Output the [X, Y] coordinate of the center of the cell containing the given text.  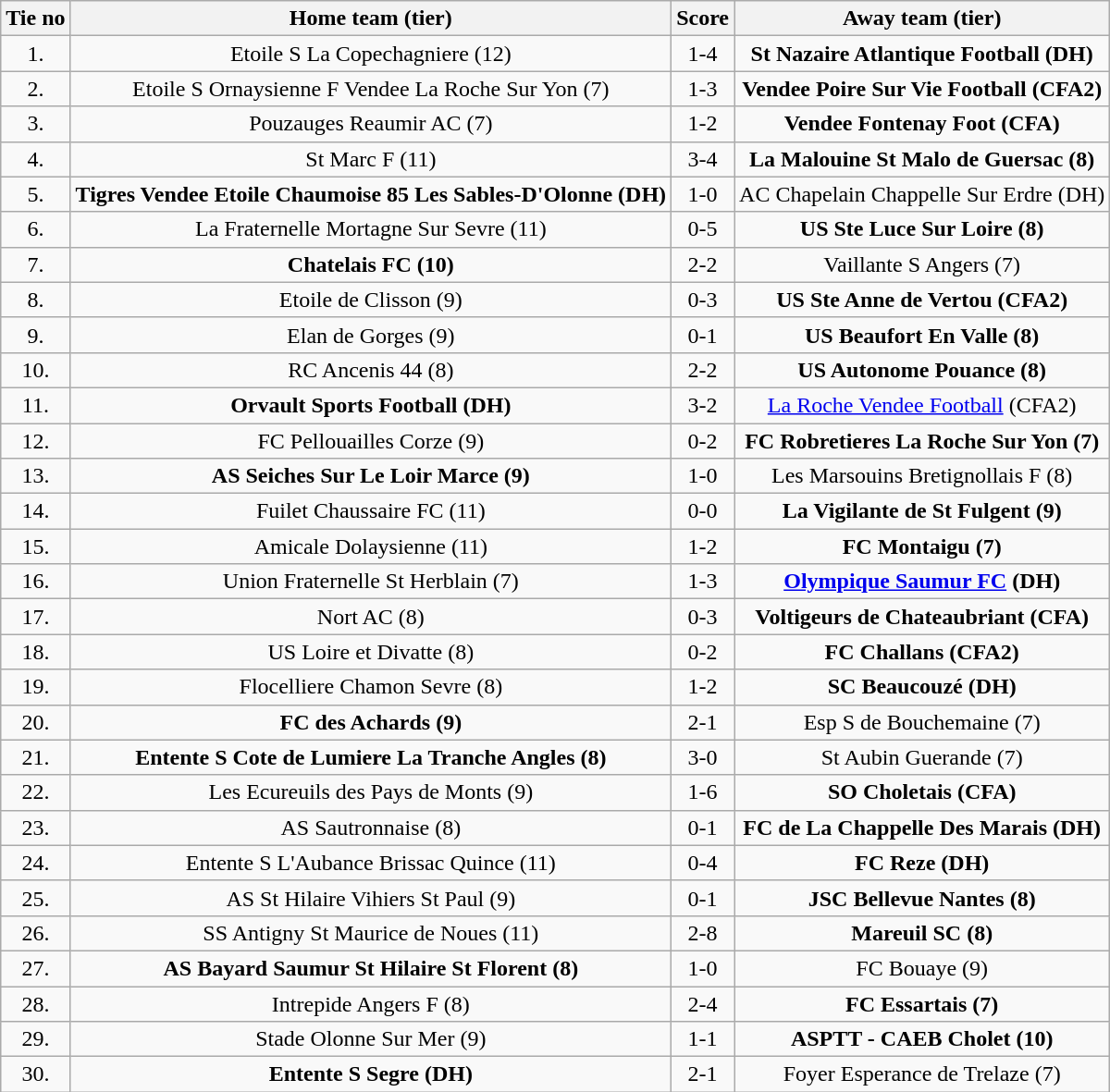
Amicale Dolaysienne (11) [371, 546]
Flocelliere Chamon Sevre (8) [371, 687]
26. [35, 933]
FC Bouaye (9) [922, 968]
Mareuil SC (8) [922, 933]
1-6 [703, 792]
Vendee Poire Sur Vie Football (CFA2) [922, 89]
3-2 [703, 405]
La Fraternelle Mortagne Sur Sevre (11) [371, 229]
11. [35, 405]
St Aubin Guerande (7) [922, 757]
FC des Achards (9) [371, 722]
1. [35, 54]
0-0 [703, 511]
Score [703, 18]
9. [35, 335]
FC Robretieres La Roche Sur Yon (7) [922, 441]
FC Challans (CFA2) [922, 652]
Olympique Saumur FC (DH) [922, 582]
23. [35, 828]
Union Fraternelle St Herblain (7) [371, 582]
US Beaufort En Valle (8) [922, 335]
Pouzauges Reaumir AC (7) [371, 124]
29. [35, 1039]
2-8 [703, 933]
Foyer Esperance de Trelaze (7) [922, 1074]
AS Sautronnaise (8) [371, 828]
6. [35, 229]
3-4 [703, 159]
7. [35, 264]
18. [35, 652]
14. [35, 511]
21. [35, 757]
20. [35, 722]
16. [35, 582]
4. [35, 159]
FC de La Chappelle Des Marais (DH) [922, 828]
3-0 [703, 757]
28. [35, 1003]
SC Beaucouzé (DH) [922, 687]
30. [35, 1074]
0-5 [703, 229]
ASPTT - CAEB Cholet (10) [922, 1039]
Fuilet Chaussaire FC (11) [371, 511]
1-4 [703, 54]
Etoile de Clisson (9) [371, 300]
13. [35, 476]
La Malouine St Malo de Guersac (8) [922, 159]
Nort AC (8) [371, 617]
Intrepide Angers F (8) [371, 1003]
3. [35, 124]
Esp S de Bouchemaine (7) [922, 722]
Voltigeurs de Chateaubriant (CFA) [922, 617]
AS St Hilaire Vihiers St Paul (9) [371, 898]
17. [35, 617]
2. [35, 89]
Entente S Segre (DH) [371, 1074]
27. [35, 968]
US Loire et Divatte (8) [371, 652]
Tie no [35, 18]
JSC Bellevue Nantes (8) [922, 898]
Etoile S La Copechagniere (12) [371, 54]
Entente S L'Aubance Brissac Quince (11) [371, 863]
24. [35, 863]
0-4 [703, 863]
FC Montaigu (7) [922, 546]
US Ste Luce Sur Loire (8) [922, 229]
AS Bayard Saumur St Hilaire St Florent (8) [371, 968]
Vendee Fontenay Foot (CFA) [922, 124]
15. [35, 546]
10. [35, 370]
Les Ecureuils des Pays de Monts (9) [371, 792]
FC Essartais (7) [922, 1003]
La Vigilante de St Fulgent (9) [922, 511]
Elan de Gorges (9) [371, 335]
Vaillante S Angers (7) [922, 264]
US Ste Anne de Vertou (CFA2) [922, 300]
5. [35, 194]
St Marc F (11) [371, 159]
La Roche Vendee Football (CFA2) [922, 405]
St Nazaire Atlantique Football (DH) [922, 54]
19. [35, 687]
12. [35, 441]
22. [35, 792]
US Autonome Pouance (8) [922, 370]
1-1 [703, 1039]
Away team (tier) [922, 18]
Tigres Vendee Etoile Chaumoise 85 Les Sables-D'Olonne (DH) [371, 194]
AC Chapelain Chappelle Sur Erdre (DH) [922, 194]
Stade Olonne Sur Mer (9) [371, 1039]
FC Reze (DH) [922, 863]
Etoile S Ornaysienne F Vendee La Roche Sur Yon (7) [371, 89]
8. [35, 300]
SS Antigny St Maurice de Noues (11) [371, 933]
SO Choletais (CFA) [922, 792]
Entente S Cote de Lumiere La Tranche Angles (8) [371, 757]
FC Pellouailles Corze (9) [371, 441]
Chatelais FC (10) [371, 264]
Orvault Sports Football (DH) [371, 405]
25. [35, 898]
AS Seiches Sur Le Loir Marce (9) [371, 476]
Les Marsouins Bretignollais F (8) [922, 476]
Home team (tier) [371, 18]
RC Ancenis 44 (8) [371, 370]
2-4 [703, 1003]
